Locate the cell with the specified text and output its [X, Y] center coordinate. 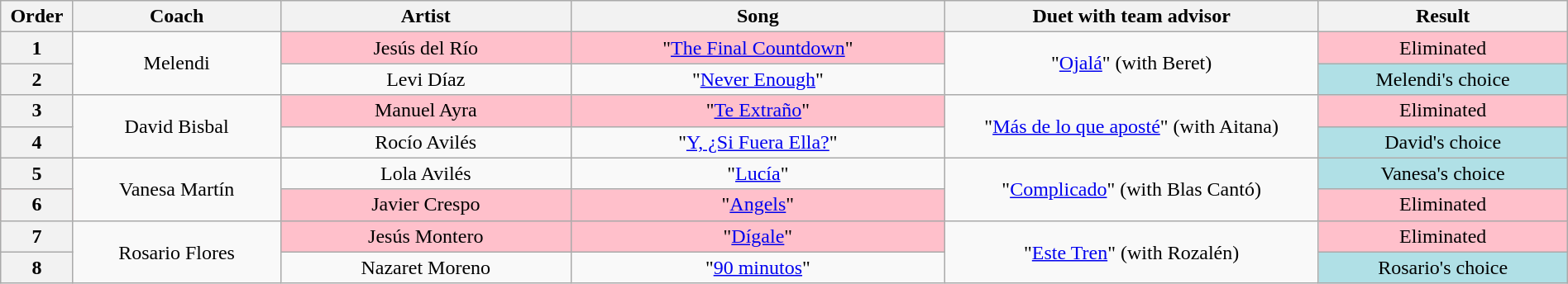
Coach [177, 17]
"Más de lo que aposté" (with Aitana) [1131, 126]
"Y, ¿Si Fuera Ella?" [758, 142]
Vanesa Martín [177, 189]
David's choice [1442, 142]
Levi Díaz [425, 79]
Vanesa's choice [1442, 173]
"Angels" [758, 205]
Jesús Montero [425, 236]
Nazaret Moreno [425, 267]
"The Final Countdown" [758, 48]
"Este Tren" (with Rozalén) [1131, 252]
Order [36, 17]
David Bisbal [177, 126]
1 [36, 48]
8 [36, 267]
"Te Extraño" [758, 111]
Rosario Flores [177, 252]
Duet with team advisor [1131, 17]
"Ojalá" (with Beret) [1131, 64]
"Complicado" (with Blas Cantó) [1131, 189]
6 [36, 205]
Rosario's choice [1442, 267]
Artist [425, 17]
"90 minutos" [758, 267]
2 [36, 79]
7 [36, 236]
3 [36, 111]
Result [1442, 17]
4 [36, 142]
Song [758, 17]
"Dígale" [758, 236]
"Lucía" [758, 173]
5 [36, 173]
Jesús del Río [425, 48]
Lola Avilés [425, 173]
Manuel Ayra [425, 111]
Melendi [177, 64]
"Never Enough" [758, 79]
Javier Crespo [425, 205]
Rocío Avilés [425, 142]
Melendi's choice [1442, 79]
